Identify which cell holds the provided text, then report its (x, y) central coordinate. 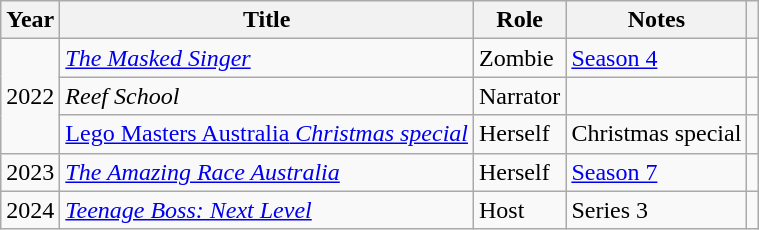
Christmas special (656, 134)
The Amazing Race Australia (267, 172)
Season 4 (656, 58)
The Masked Singer (267, 58)
2023 (30, 172)
Title (267, 20)
Lego Masters Australia Christmas special (267, 134)
2022 (30, 96)
Series 3 (656, 210)
2024 (30, 210)
Role (520, 20)
Reef School (267, 96)
Narrator (520, 96)
Teenage Boss: Next Level (267, 210)
Notes (656, 20)
Zombie (520, 58)
Season 7 (656, 172)
Host (520, 210)
Year (30, 20)
